Provide the (x, y) coordinate of the cell's center where the given text is located.  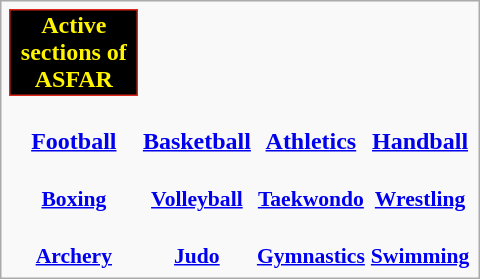
Taekwondo (310, 186)
Gymnastics (310, 243)
Handball (420, 128)
Basketball (196, 128)
Active sections of ASFAR (74, 52)
Judo (196, 243)
Boxing (74, 186)
Football (74, 128)
Wrestling (420, 186)
Volleyball (196, 186)
Swimming (420, 243)
Archery (74, 243)
Athletics (310, 128)
